Return (x, y) of the center of cell containing provided text 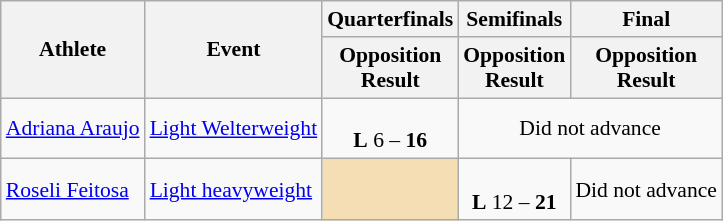
Event (234, 50)
Roseli Feitosa (73, 190)
Athlete (73, 50)
Light heavyweight (234, 190)
Light Welterweight (234, 128)
Semifinals (514, 19)
Adriana Araujo (73, 128)
L 12 – 21 (514, 190)
Quarterfinals (390, 19)
Final (646, 19)
L 6 – 16 (390, 128)
